Locate the cell with the specified text and output its (X, Y) center coordinate. 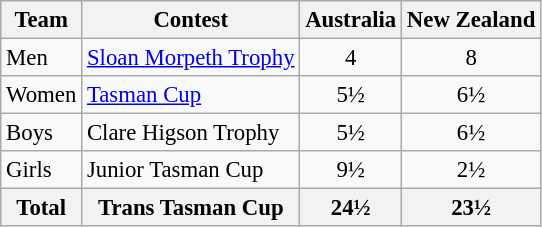
23½ (472, 208)
Boys (42, 133)
8 (472, 58)
Women (42, 95)
Total (42, 208)
Team (42, 20)
Australia (351, 20)
Junior Tasman Cup (191, 170)
New Zealand (472, 20)
Men (42, 58)
2½ (472, 170)
9½ (351, 170)
Contest (191, 20)
Girls (42, 170)
Tasman Cup (191, 95)
Clare Higson Trophy (191, 133)
Sloan Morpeth Trophy (191, 58)
24½ (351, 208)
4 (351, 58)
Trans Tasman Cup (191, 208)
